Return [x, y] of the center of cell containing provided text 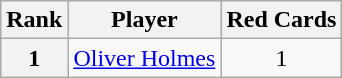
Red Cards [282, 20]
Rank [34, 20]
Oliver Holmes [144, 58]
Player [144, 20]
